Return the [X, Y] coordinate for the center point of the cell that contains the specified text.  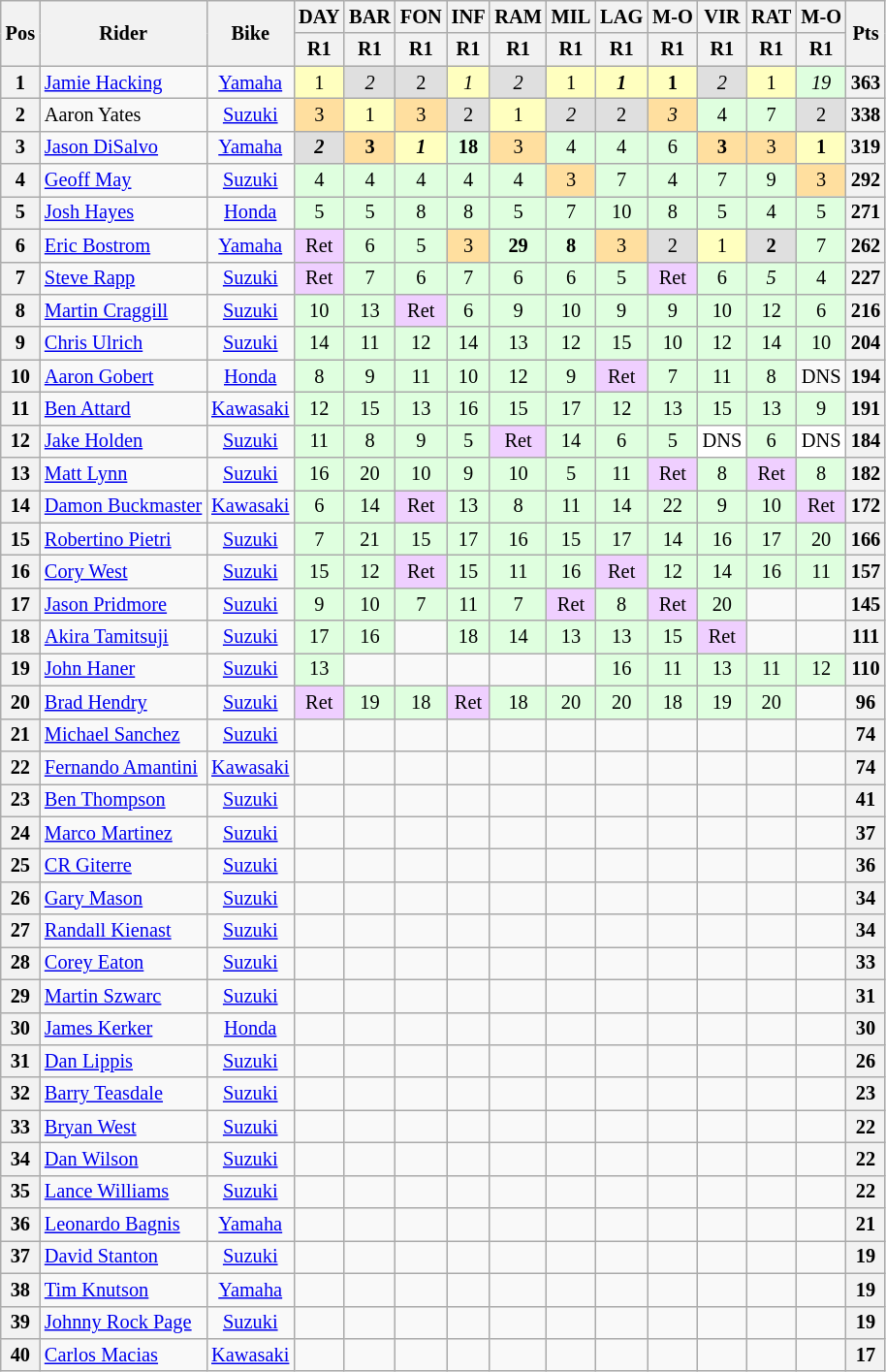
Carlos Macias [123, 1355]
Bike [250, 33]
Barry Teasdale [123, 1094]
38 [20, 1290]
271 [866, 212]
David Stanton [123, 1257]
157 [866, 571]
Geoff May [123, 180]
Akira Tamitsuji [123, 637]
CR Giterre [123, 865]
Aaron Yates [123, 114]
Ben Thompson [123, 800]
Chris Ulrich [123, 343]
Robertino Pietri [123, 539]
41 [866, 800]
111 [866, 637]
Damon Buckmaster [123, 506]
172 [866, 506]
Aaron Gobert [123, 376]
338 [866, 114]
227 [866, 278]
292 [866, 180]
25 [20, 865]
VIR [722, 16]
204 [866, 343]
32 [20, 1094]
216 [866, 310]
RAT [772, 16]
35 [20, 1192]
Dan Lippis [123, 1061]
363 [866, 82]
Fernando Amantini [123, 767]
145 [866, 604]
Cory West [123, 571]
184 [866, 441]
Eric Bostrom [123, 245]
39 [20, 1323]
Matt Lynn [123, 474]
Pos [20, 33]
John Haner [123, 669]
LAG [621, 16]
Gary Mason [123, 898]
Jamie Hacking [123, 82]
RAM [518, 16]
Josh Hayes [123, 212]
Ben Attard [123, 408]
Michael Sanchez [123, 735]
BAR [370, 16]
182 [866, 474]
Jason Pridmore [123, 604]
Lance Williams [123, 1192]
Pts [866, 33]
James Kerker [123, 1029]
24 [20, 833]
28 [20, 963]
Bryan West [123, 1127]
FON [421, 16]
Martin Craggill [123, 310]
Dan Wilson [123, 1159]
319 [866, 147]
Johnny Rock Page [123, 1323]
Jason DiSalvo [123, 147]
110 [866, 669]
MIL [571, 16]
Marco Martinez [123, 833]
40 [20, 1355]
Tim Knutson [123, 1290]
Jake Holden [123, 441]
262 [866, 245]
Martin Szwarc [123, 996]
DAY [319, 16]
Rider [123, 33]
96 [866, 702]
Brad Hendry [123, 702]
27 [20, 931]
Steve Rapp [123, 278]
191 [866, 408]
Leonardo Bagnis [123, 1225]
Randall Kienast [123, 931]
166 [866, 539]
194 [866, 376]
INF [469, 16]
Corey Eaton [123, 963]
